From the cell containing the given text, extract its center point as (x, y) coordinate. 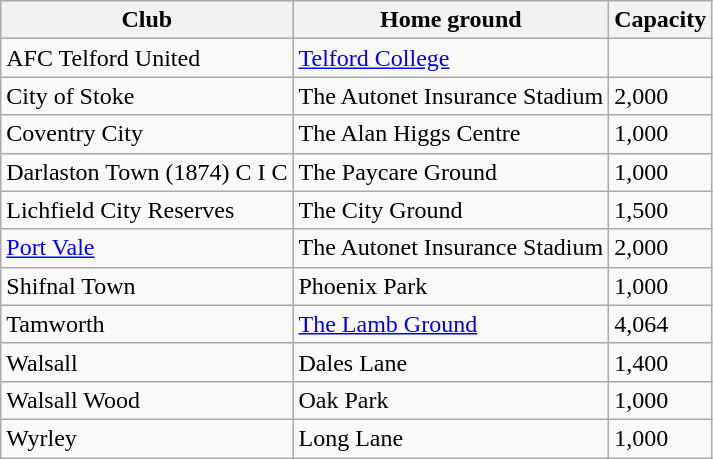
4,064 (660, 324)
Shifnal Town (147, 286)
Darlaston Town (1874) C I C (147, 172)
Dales Lane (451, 362)
1,500 (660, 210)
Wyrley (147, 438)
Walsall Wood (147, 400)
The City Ground (451, 210)
Club (147, 20)
The Lamb Ground (451, 324)
Tamworth (147, 324)
City of Stoke (147, 96)
Phoenix Park (451, 286)
Lichfield City Reserves (147, 210)
AFC Telford United (147, 58)
Telford College (451, 58)
The Paycare Ground (451, 172)
Capacity (660, 20)
Coventry City (147, 134)
Port Vale (147, 248)
Walsall (147, 362)
Oak Park (451, 400)
Long Lane (451, 438)
1,400 (660, 362)
Home ground (451, 20)
The Alan Higgs Centre (451, 134)
